Pinpoint the cell where the given text exists, returning its (x, y) midpoint coordinate. 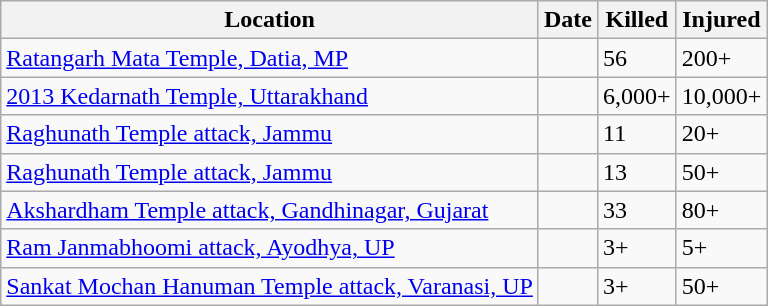
Ram Janmabhoomi attack, Ayodhya, UP (270, 248)
13 (636, 172)
10,000+ (722, 96)
56 (636, 58)
80+ (722, 210)
5+ (722, 248)
Date (568, 20)
2013 Kedarnath Temple, Uttarakhand (270, 96)
200+ (722, 58)
Location (270, 20)
Ratangarh Mata Temple, Datia, MP (270, 58)
Injured (722, 20)
6,000+ (636, 96)
20+ (722, 134)
Killed (636, 20)
Sankat Mochan Hanuman Temple attack, Varanasi, UP (270, 286)
11 (636, 134)
33 (636, 210)
Akshardham Temple attack, Gandhinagar, Gujarat (270, 210)
